Pinpoint the cell where the given text exists, returning its [X, Y] midpoint coordinate. 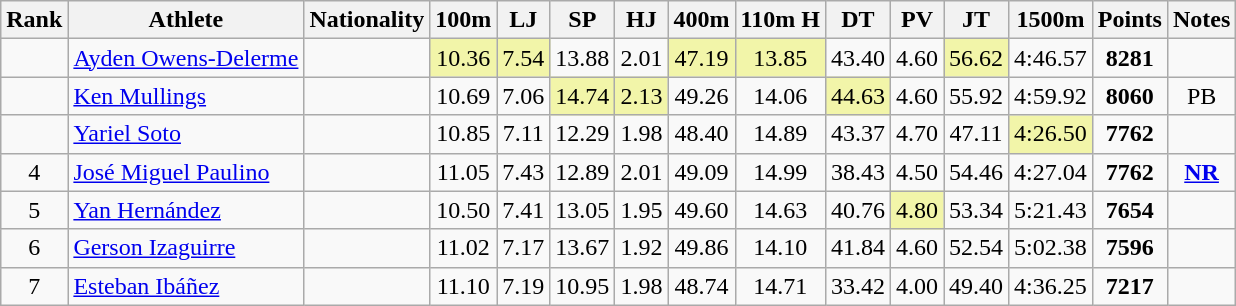
4.50 [916, 172]
8060 [1130, 96]
10.36 [464, 58]
40.76 [858, 210]
1.92 [642, 248]
12.29 [582, 134]
14.71 [780, 286]
Esteban Ibáñez [186, 286]
Athlete [186, 20]
52.54 [976, 248]
11.02 [464, 248]
110m H [780, 20]
7 [34, 286]
14.74 [582, 96]
11.05 [464, 172]
José Miguel Paulino [186, 172]
49.60 [702, 210]
48.40 [702, 134]
4.70 [916, 134]
14.06 [780, 96]
14.10 [780, 248]
7596 [1130, 248]
41.84 [858, 248]
49.09 [702, 172]
49.40 [976, 286]
5 [34, 210]
12.89 [582, 172]
6 [34, 248]
43.40 [858, 58]
7654 [1130, 210]
5:02.38 [1051, 248]
49.86 [702, 248]
4.80 [916, 210]
4.00 [916, 286]
7217 [1130, 286]
400m [702, 20]
4:46.57 [1051, 58]
14.63 [780, 210]
Ayden Owens-Delerme [186, 58]
38.43 [858, 172]
13.88 [582, 58]
4 [34, 172]
10.95 [582, 286]
Ken Mullings [186, 96]
PB [1201, 96]
43.37 [858, 134]
14.99 [780, 172]
Nationality [367, 20]
7.11 [524, 134]
LJ [524, 20]
1500m [1051, 20]
10.85 [464, 134]
48.74 [702, 286]
Rank [34, 20]
7.06 [524, 96]
7.54 [524, 58]
2.13 [642, 96]
53.34 [976, 210]
14.89 [780, 134]
NR [1201, 172]
7.41 [524, 210]
PV [916, 20]
54.46 [976, 172]
47.19 [702, 58]
7.17 [524, 248]
Notes [1201, 20]
7.43 [524, 172]
4:36.25 [1051, 286]
SP [582, 20]
4:27.04 [1051, 172]
Yan Hernández [186, 210]
Yariel Soto [186, 134]
Points [1130, 20]
HJ [642, 20]
10.69 [464, 96]
47.11 [976, 134]
13.85 [780, 58]
100m [464, 20]
49.26 [702, 96]
DT [858, 20]
11.10 [464, 286]
33.42 [858, 286]
4:26.50 [1051, 134]
JT [976, 20]
13.05 [582, 210]
5:21.43 [1051, 210]
Gerson Izaguirre [186, 248]
8281 [1130, 58]
1.95 [642, 210]
55.92 [976, 96]
56.62 [976, 58]
44.63 [858, 96]
7.19 [524, 286]
13.67 [582, 248]
4:59.92 [1051, 96]
10.50 [464, 210]
